Determine the (x, y) coordinate at the center of the cell enclosing the given text.  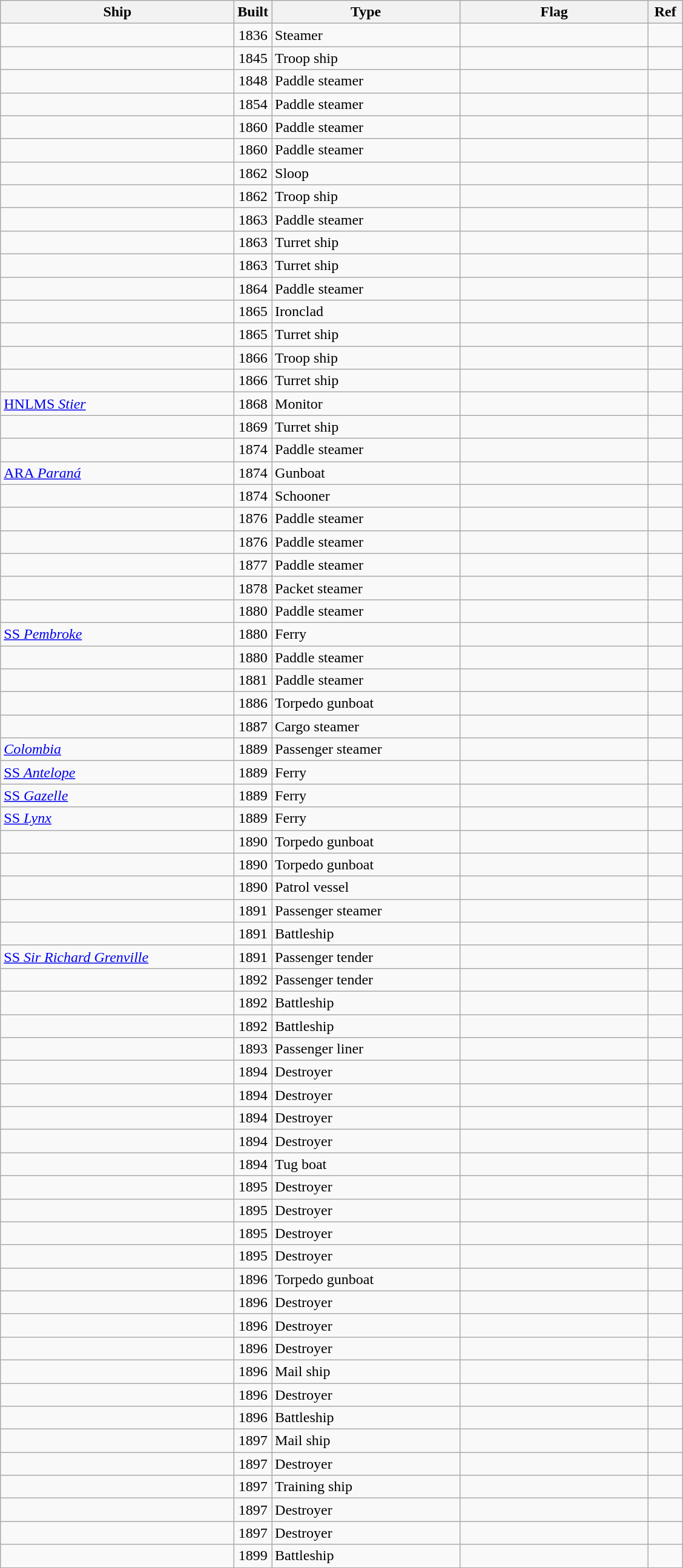
Colombia (117, 749)
1848 (253, 81)
1893 (253, 1049)
Cargo steamer (366, 726)
Passenger liner (366, 1049)
1886 (253, 703)
ARA Paraná (117, 473)
SS Antelope (117, 772)
Gunboat (366, 473)
Training ship (366, 1487)
1864 (253, 289)
1854 (253, 104)
HNLMS Stier (117, 404)
Flag (555, 12)
1868 (253, 404)
SS Pembroke (117, 634)
1869 (253, 427)
Monitor (366, 404)
SS Sir Richard Grenville (117, 957)
Schooner (366, 496)
Steamer (366, 35)
Ironclad (366, 312)
1887 (253, 726)
Built (253, 12)
1899 (253, 1556)
Ref (665, 12)
Packet steamer (366, 588)
Sloop (366, 173)
1845 (253, 58)
1881 (253, 680)
Tug boat (366, 1164)
SS Gazelle (117, 796)
1836 (253, 35)
1877 (253, 565)
Type (366, 12)
Patrol vessel (366, 888)
Ship (117, 12)
SS Lynx (117, 819)
1878 (253, 588)
